Detect which cell encompasses the target text, then output its [X, Y] center coordinate. 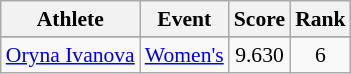
Rank [320, 19]
Athlete [70, 19]
Women's [184, 55]
9.630 [260, 55]
6 [320, 55]
Event [184, 19]
Score [260, 19]
Oryna Ivanova [70, 55]
